Pinpoint the cell where the given text exists, returning its (x, y) midpoint coordinate. 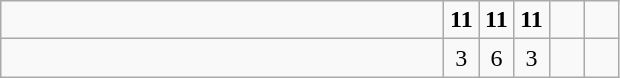
6 (496, 58)
